Locate the cell with the specified text and output its (x, y) center coordinate. 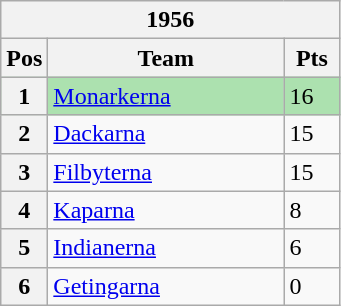
Filbyterna (166, 172)
Kaparna (166, 210)
3 (24, 172)
1 (24, 96)
Pts (312, 58)
8 (312, 210)
16 (312, 96)
5 (24, 248)
1956 (170, 20)
4 (24, 210)
0 (312, 286)
Monarkerna (166, 96)
Indianerna (166, 248)
2 (24, 134)
Dackarna (166, 134)
Pos (24, 58)
Team (166, 58)
Getingarna (166, 286)
